Determine the (x, y) coordinate at the center of the cell enclosing the given text.  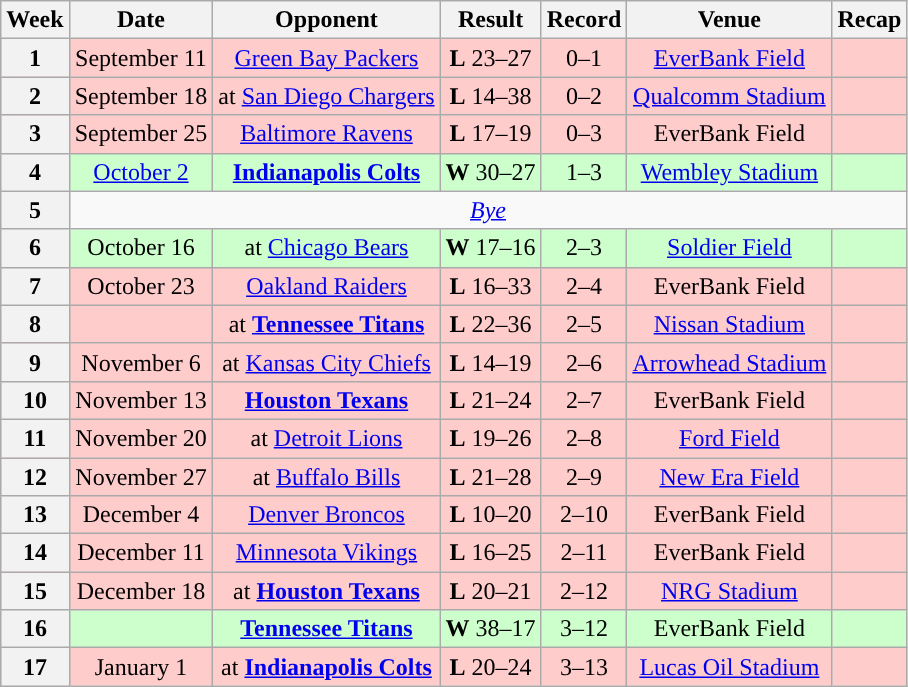
at San Diego Chargers (326, 96)
2–8 (584, 438)
October 16 (141, 248)
2–5 (584, 324)
W 38–17 (490, 629)
8 (35, 324)
17 (35, 667)
Green Bay Packers (326, 58)
Date (141, 20)
November 20 (141, 438)
L 17–19 (490, 134)
Ford Field (730, 438)
at Houston Texans (326, 591)
L 16–33 (490, 286)
NRG Stadium (730, 591)
12 (35, 477)
13 (35, 515)
2–4 (584, 286)
October 2 (141, 172)
Baltimore Ravens (326, 134)
11 (35, 438)
September 25 (141, 134)
L 14–38 (490, 96)
3–13 (584, 667)
December 18 (141, 591)
W 30–27 (490, 172)
Arrowhead Stadium (730, 362)
L 10–20 (490, 515)
November 6 (141, 362)
2–12 (584, 591)
September 11 (141, 58)
Qualcomm Stadium (730, 96)
9 (35, 362)
7 (35, 286)
3–12 (584, 629)
0–2 (584, 96)
1 (35, 58)
W 17–16 (490, 248)
10 (35, 400)
L 20–21 (490, 591)
2–6 (584, 362)
at Detroit Lions (326, 438)
L 19–26 (490, 438)
Houston Texans (326, 400)
3 (35, 134)
October 23 (141, 286)
Oakland Raiders (326, 286)
Tennessee Titans (326, 629)
16 (35, 629)
Nissan Stadium (730, 324)
November 13 (141, 400)
at Buffalo Bills (326, 477)
L 22–36 (490, 324)
at Kansas City Chiefs (326, 362)
Recap (870, 20)
14 (35, 553)
2–11 (584, 553)
Bye (488, 210)
at Indianapolis Colts (326, 667)
L 21–28 (490, 477)
Venue (730, 20)
0–1 (584, 58)
4 (35, 172)
at Chicago Bears (326, 248)
Soldier Field (730, 248)
Opponent (326, 20)
L 20–24 (490, 667)
2–9 (584, 477)
0–3 (584, 134)
2–10 (584, 515)
Wembley Stadium (730, 172)
Indianapolis Colts (326, 172)
Lucas Oil Stadium (730, 667)
December 11 (141, 553)
15 (35, 591)
Result (490, 20)
L 14–19 (490, 362)
6 (35, 248)
New Era Field (730, 477)
L 21–24 (490, 400)
2–3 (584, 248)
Denver Broncos (326, 515)
Week (35, 20)
2 (35, 96)
Minnesota Vikings (326, 553)
September 18 (141, 96)
1–3 (584, 172)
at Tennessee Titans (326, 324)
5 (35, 210)
L 16–25 (490, 553)
L 23–27 (490, 58)
December 4 (141, 515)
Record (584, 20)
November 27 (141, 477)
January 1 (141, 667)
2–7 (584, 400)
